Return the (X, Y) coordinate for the center point of the cell that contains the specified text.  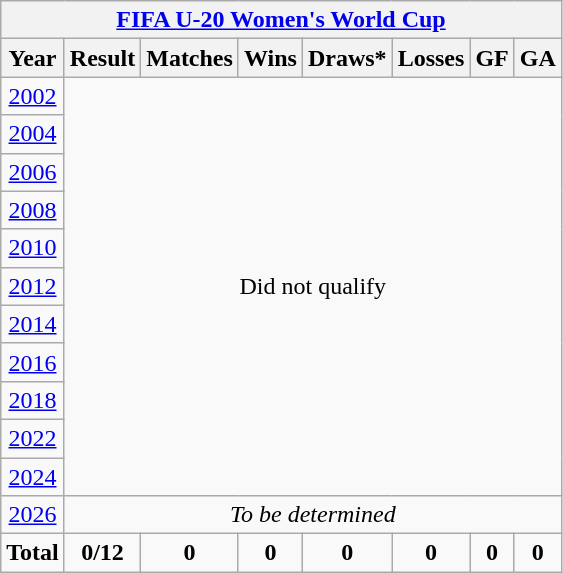
GF (492, 58)
2012 (33, 286)
2014 (33, 324)
2006 (33, 172)
2024 (33, 477)
2002 (33, 96)
2010 (33, 248)
To be determined (312, 515)
Losses (431, 58)
2026 (33, 515)
Result (102, 58)
FIFA U-20 Women's World Cup (282, 20)
2004 (33, 134)
2016 (33, 362)
GA (538, 58)
Draws* (347, 58)
Total (33, 553)
2008 (33, 210)
2022 (33, 438)
Matches (190, 58)
Did not qualify (312, 286)
Wins (270, 58)
2018 (33, 400)
0/12 (102, 553)
Year (33, 58)
